Output the (X, Y) coordinate of the center of the cell containing the given text.  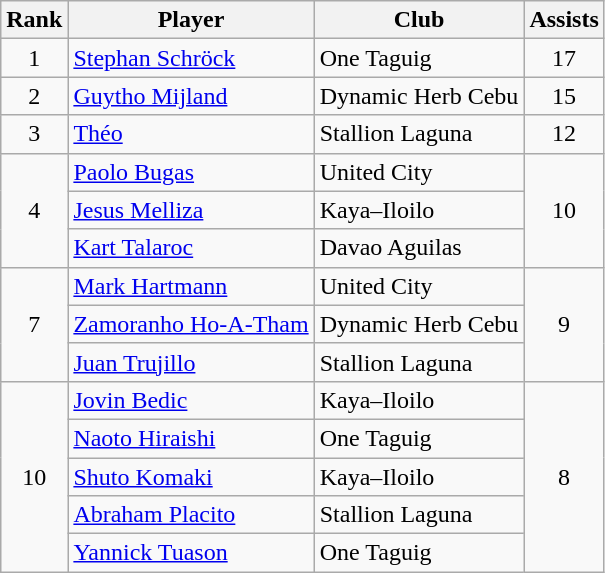
12 (564, 134)
Jovin Bedic (191, 400)
3 (34, 134)
Juan Trujillo (191, 362)
Naoto Hiraishi (191, 438)
Jesus Melliza (191, 210)
1 (34, 58)
Abraham Placito (191, 515)
Rank (34, 20)
Kart Talaroc (191, 248)
Théo (191, 134)
Mark Hartmann (191, 286)
Stephan Schröck (191, 58)
Zamoranho Ho-A-Tham (191, 324)
8 (564, 476)
7 (34, 324)
Yannick Tuason (191, 553)
Shuto Komaki (191, 477)
9 (564, 324)
Player (191, 20)
17 (564, 58)
Davao Aguilas (419, 248)
15 (564, 96)
Club (419, 20)
Paolo Bugas (191, 172)
Assists (564, 20)
Guytho Mijland (191, 96)
4 (34, 210)
2 (34, 96)
